Capture the cell that displays the provided text and extract its (X, Y) central coordinate. 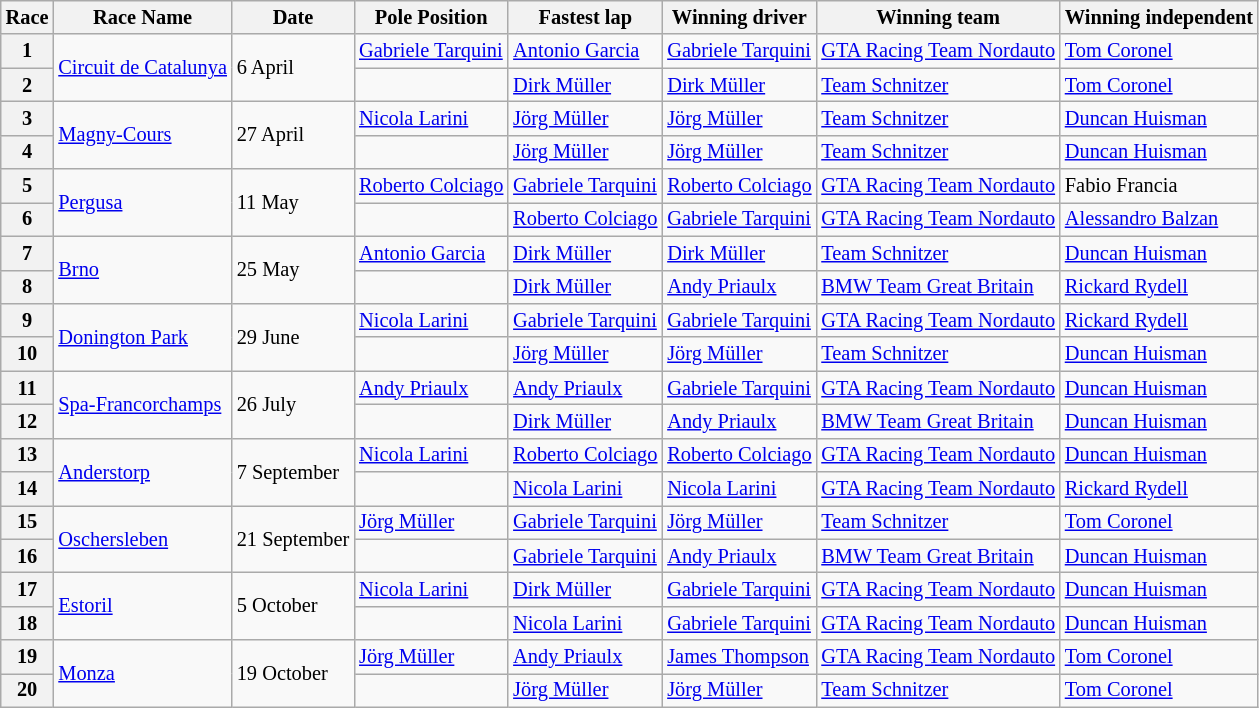
Oschersleben (142, 538)
5 October (293, 606)
7 September (293, 472)
18 (28, 623)
10 (28, 354)
Race (28, 17)
Circuit de Catalunya (142, 68)
Race Name (142, 17)
Alessandro Balzan (1159, 219)
5 (28, 186)
11 (28, 388)
26 July (293, 404)
Spa-Francorchamps (142, 404)
Fabio Francia (1159, 186)
27 April (293, 134)
1 (28, 51)
Pole Position (431, 17)
Winning team (938, 17)
Monza (142, 674)
15 (28, 522)
Fastest lap (585, 17)
19 (28, 657)
13 (28, 455)
7 (28, 253)
Winning independent (1159, 17)
19 October (293, 674)
James Thompson (739, 657)
17 (28, 589)
Brno (142, 270)
4 (28, 152)
Magny-Cours (142, 134)
8 (28, 287)
Date (293, 17)
Pergusa (142, 202)
16 (28, 556)
Donington Park (142, 336)
6 (28, 219)
Estoril (142, 606)
3 (28, 118)
Anderstorp (142, 472)
12 (28, 421)
21 September (293, 538)
Winning driver (739, 17)
11 May (293, 202)
6 April (293, 68)
2 (28, 85)
14 (28, 489)
9 (28, 320)
20 (28, 690)
25 May (293, 270)
29 June (293, 336)
